Identify which cell holds the provided text, then report its (x, y) central coordinate. 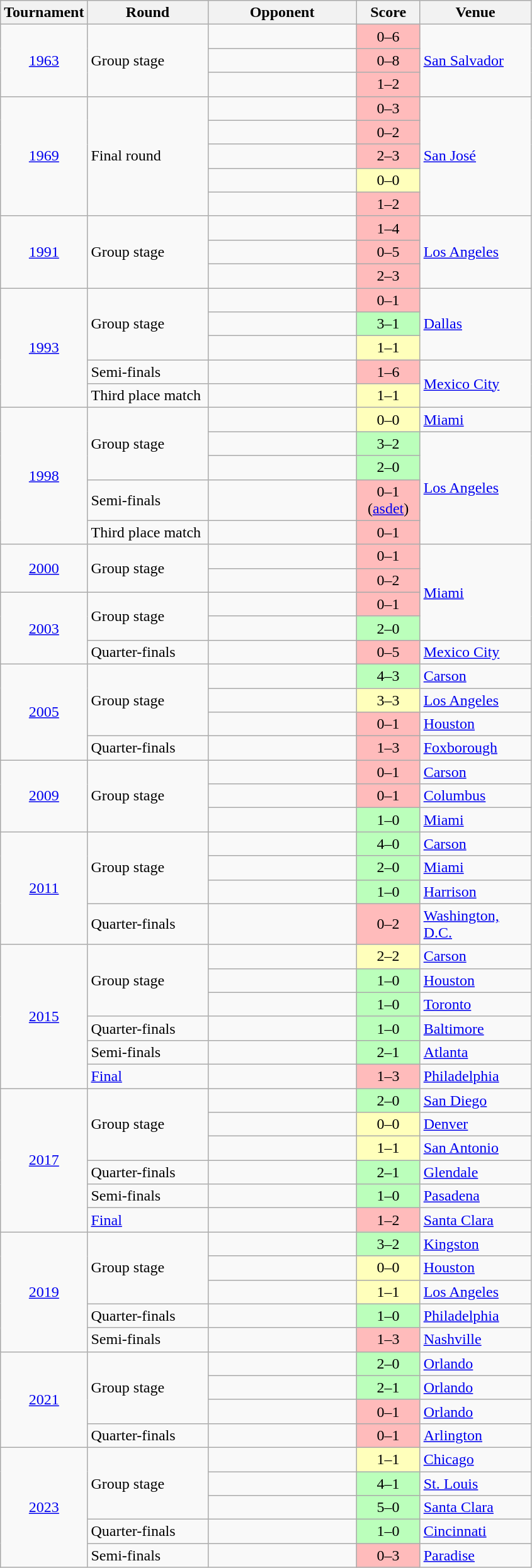
2009 (44, 796)
0–8 (388, 60)
Glendale (475, 1172)
1969 (44, 156)
Dallas (475, 324)
San Antonio (475, 1148)
Kingston (475, 1244)
2023 (44, 1507)
St. Louis (475, 1483)
1991 (44, 252)
Baltimore (475, 1028)
San Diego (475, 1100)
3–3 (388, 700)
Washington, D.C. (475, 924)
0–1 (asdet) (388, 500)
0–6 (388, 36)
Cincinnati (475, 1532)
2005 (44, 712)
Score (388, 13)
Final round (147, 156)
Paradise (475, 1555)
2000 (44, 568)
Foxborough (475, 748)
3–1 (388, 324)
Atlanta (475, 1052)
Columbus (475, 796)
1998 (44, 476)
1–4 (388, 228)
2011 (44, 888)
Toronto (475, 1004)
1993 (44, 348)
4–1 (388, 1483)
Denver (475, 1124)
Chicago (475, 1459)
Tournament (44, 13)
5–0 (388, 1508)
2015 (44, 1016)
Opponent (282, 13)
Arlington (475, 1435)
1963 (44, 60)
4–0 (388, 844)
Nashville (475, 1340)
Venue (475, 13)
4–3 (388, 676)
2019 (44, 1292)
2–2 (388, 956)
San Salvador (475, 60)
2021 (44, 1399)
2017 (44, 1160)
Pasadena (475, 1196)
2003 (44, 628)
San José (475, 156)
Round (147, 13)
1–6 (388, 372)
Harrison (475, 892)
